For the text-containing cell, return its midpoint in (x, y) coordinate format. 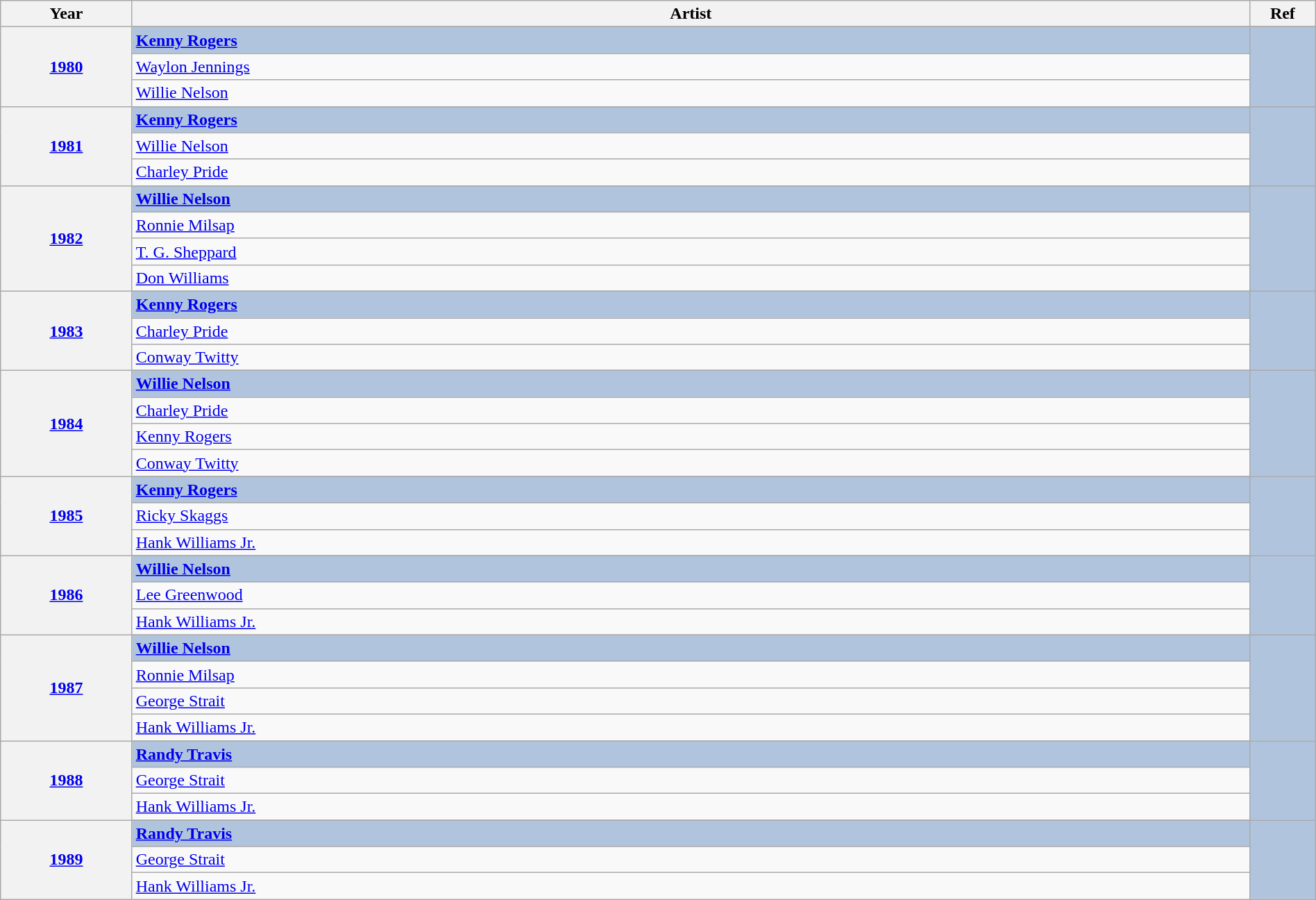
1981 (67, 146)
Artist (691, 14)
1987 (67, 687)
1980 (67, 67)
T. G. Sheppard (691, 251)
Don Williams (691, 278)
Ricky Skaggs (691, 516)
1988 (67, 780)
1984 (67, 424)
1986 (67, 595)
1989 (67, 860)
1982 (67, 238)
Lee Greenwood (691, 595)
1983 (67, 331)
Ref (1283, 14)
1985 (67, 516)
Year (67, 14)
Waylon Jennings (691, 67)
